Return [x, y] of the center of cell containing provided text 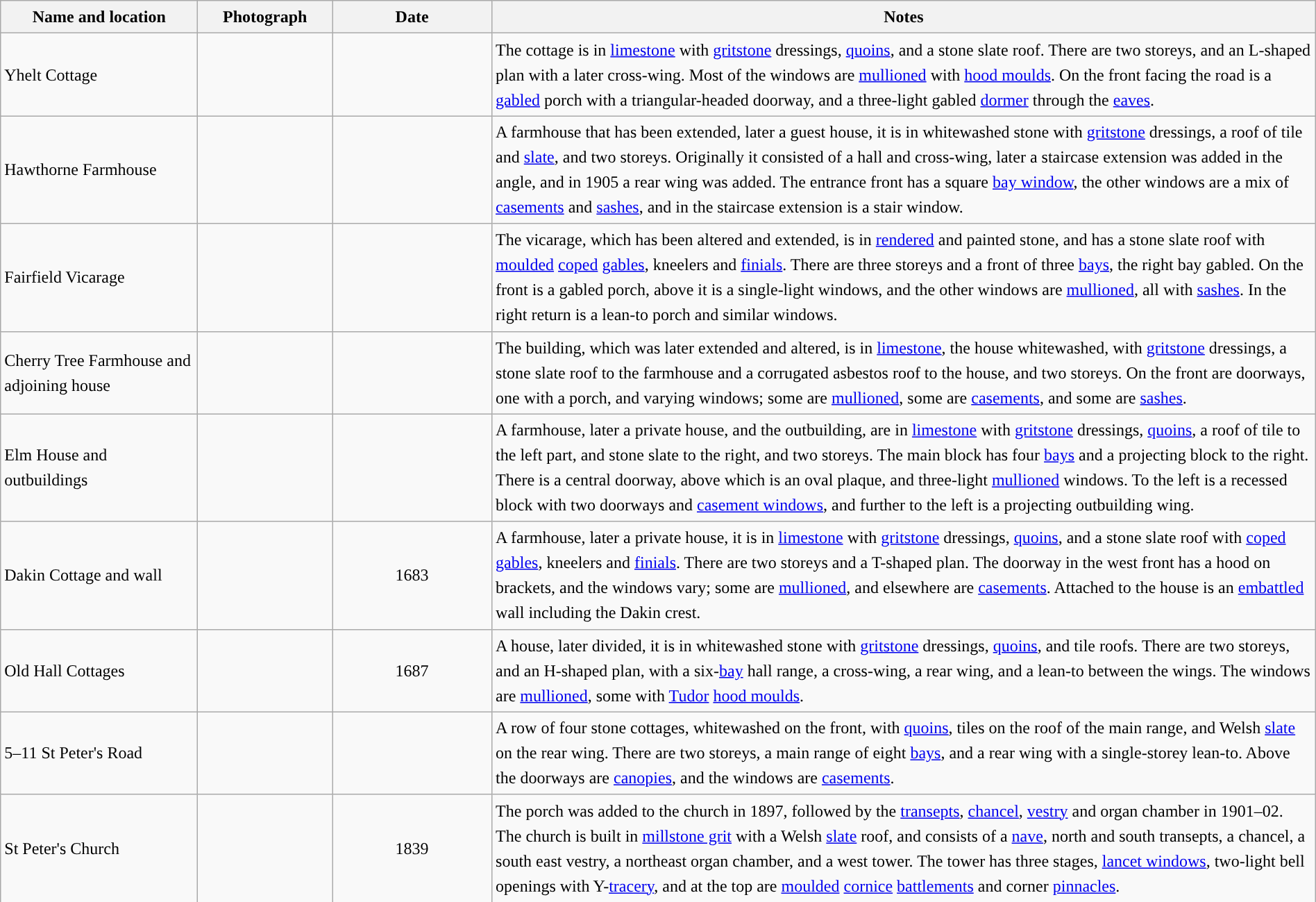
Dakin Cottage and wall [99, 575]
5–11 St Peter's Road [99, 753]
Photograph [265, 17]
Cherry Tree Farmhouse and adjoining house [99, 372]
1683 [412, 575]
Yhelt Cottage [99, 75]
Date [412, 17]
Name and location [99, 17]
Notes [904, 17]
Old Hall Cottages [99, 671]
1839 [412, 849]
Elm House and outbuildings [99, 468]
St Peter's Church [99, 849]
Fairfield Vicarage [99, 278]
1687 [412, 671]
Hawthorne Farmhouse [99, 169]
